Output the (X, Y) coordinate of the center of the cell containing the given text.  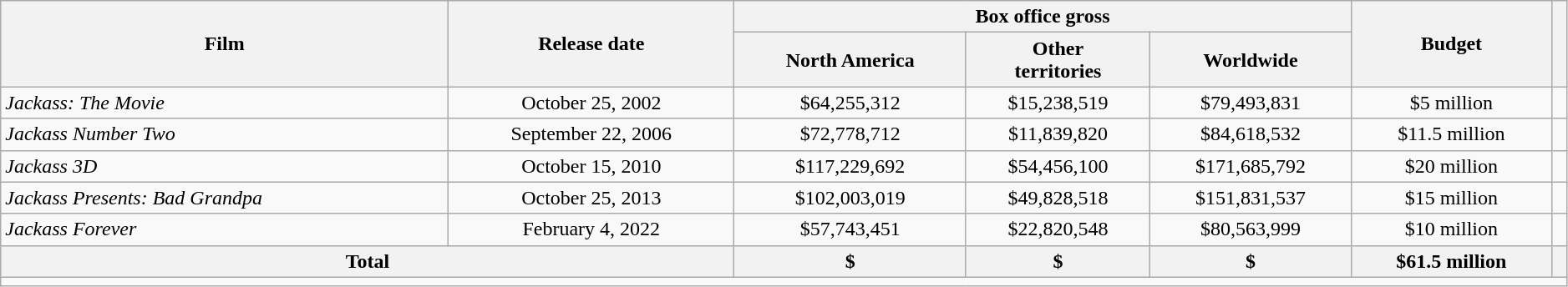
$80,563,999 (1251, 229)
$61.5 million (1451, 261)
October 25, 2013 (591, 198)
Jackass Presents: Bad Grandpa (225, 198)
Film (225, 43)
$49,828,518 (1058, 198)
Jackass Number Two (225, 134)
Budget (1451, 43)
$20 million (1451, 166)
$64,255,312 (850, 103)
September 22, 2006 (591, 134)
$22,820,548 (1058, 229)
$11.5 million (1451, 134)
October 25, 2002 (591, 103)
$84,618,532 (1251, 134)
Total (368, 261)
$15 million (1451, 198)
Release date (591, 43)
$79,493,831 (1251, 103)
$11,839,820 (1058, 134)
$102,003,019 (850, 198)
North America (850, 60)
February 4, 2022 (591, 229)
$57,743,451 (850, 229)
$151,831,537 (1251, 198)
$171,685,792 (1251, 166)
$72,778,712 (850, 134)
Worldwide (1251, 60)
Jackass: The Movie (225, 103)
Jackass 3D (225, 166)
Box office gross (1043, 17)
$15,238,519 (1058, 103)
$54,456,100 (1058, 166)
$10 million (1451, 229)
Otherterritories (1058, 60)
$5 million (1451, 103)
Jackass Forever (225, 229)
$117,229,692 (850, 166)
October 15, 2010 (591, 166)
